Search for the cell housing the specified text and yield its (x, y) center coordinate. 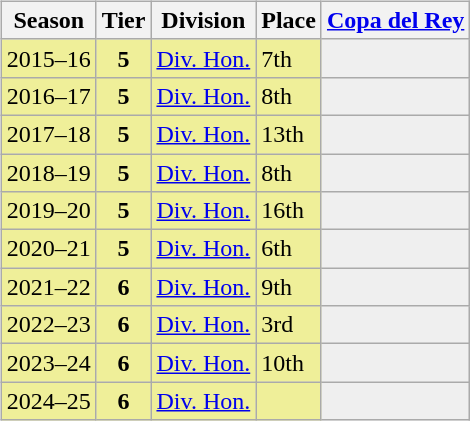
2020–21 (48, 249)
16th (289, 211)
2017–18 (48, 134)
2022–23 (48, 325)
2024–25 (48, 401)
2019–20 (48, 211)
13th (289, 134)
2016–17 (48, 96)
6th (289, 249)
10th (289, 363)
2023–24 (48, 363)
Copa del Rey (395, 20)
Season (48, 20)
3rd (289, 325)
7th (289, 58)
2015–16 (48, 58)
2018–19 (48, 173)
Tier (124, 20)
2021–22 (48, 287)
Place (289, 20)
9th (289, 287)
Division (204, 20)
